Find where the given text appears and provide that cell's center as [x, y] coordinate. 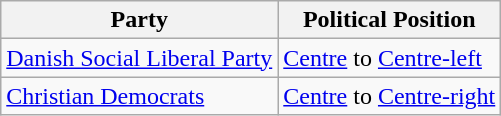
Centre to Centre-left [390, 58]
Centre to Centre-right [390, 96]
Political Position [390, 20]
Christian Democrats [140, 96]
Danish Social Liberal Party [140, 58]
Party [140, 20]
